Detect which cell encompasses the target text, then output its (X, Y) center coordinate. 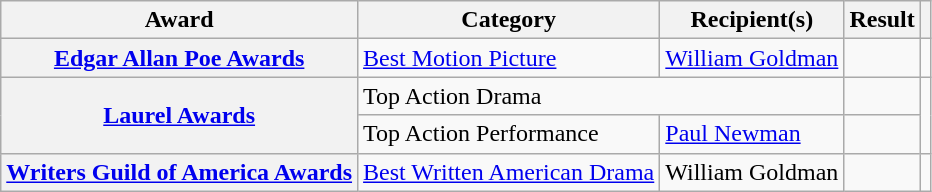
Edgar Allan Poe Awards (180, 58)
Top Action Drama (601, 96)
Best Written American Drama (509, 172)
Top Action Performance (509, 134)
Best Motion Picture (509, 58)
Result (882, 20)
Paul Newman (752, 134)
Recipient(s) (752, 20)
Laurel Awards (180, 115)
Writers Guild of America Awards (180, 172)
Category (509, 20)
Award (180, 20)
